Find where the given text appears and provide that cell's center as [x, y] coordinate. 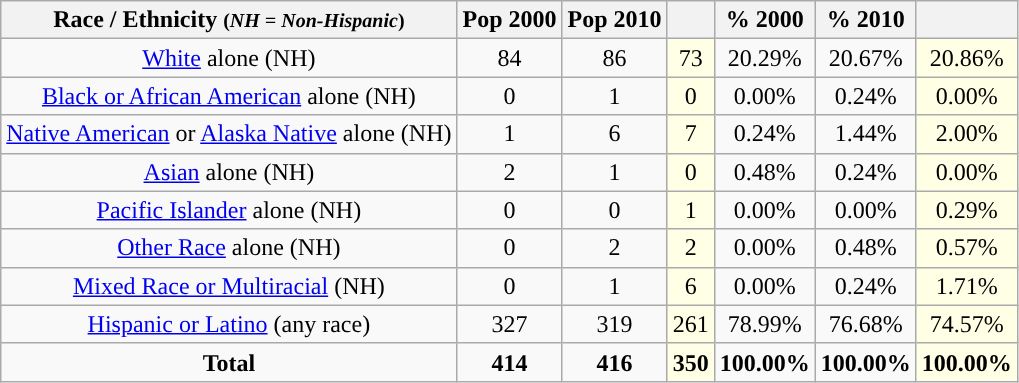
% 2000 [764, 20]
7 [690, 134]
261 [690, 324]
84 [510, 58]
Native American or Alaska Native alone (NH) [229, 134]
White alone (NH) [229, 58]
74.57% [966, 324]
Race / Ethnicity (NH = Non-Hispanic) [229, 20]
Mixed Race or Multiracial (NH) [229, 286]
Black or African American alone (NH) [229, 96]
Hispanic or Latino (any race) [229, 324]
Pop 2010 [614, 20]
0.29% [966, 210]
86 [614, 58]
76.68% [866, 324]
Total [229, 362]
0.57% [966, 248]
20.86% [966, 58]
327 [510, 324]
Pop 2000 [510, 20]
416 [614, 362]
Asian alone (NH) [229, 172]
73 [690, 58]
1.71% [966, 286]
78.99% [764, 324]
Other Race alone (NH) [229, 248]
Pacific Islander alone (NH) [229, 210]
1.44% [866, 134]
% 2010 [866, 20]
2.00% [966, 134]
319 [614, 324]
20.29% [764, 58]
414 [510, 362]
350 [690, 362]
20.67% [866, 58]
